Determine the (x, y) coordinate at the center of the cell enclosing the given text.  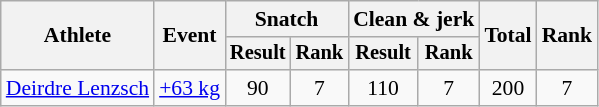
90 (258, 88)
Total (508, 36)
200 (508, 88)
+63 kg (190, 88)
Event (190, 36)
Clean & jerk (414, 19)
Snatch (286, 19)
110 (383, 88)
Deirdre Lenzsch (78, 88)
Athlete (78, 36)
